Find where the given text appears and provide that cell's center as (x, y) coordinate. 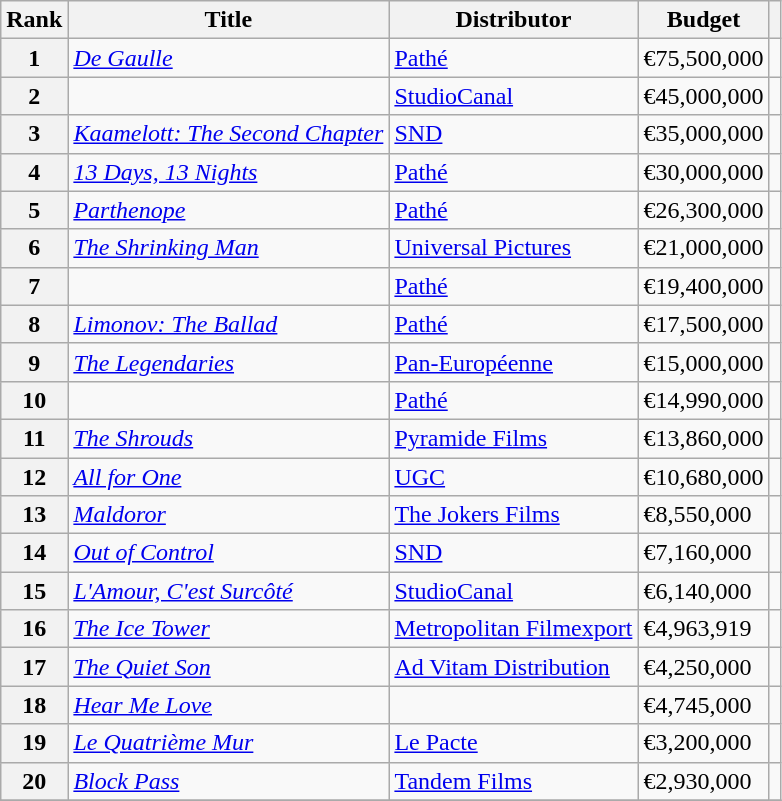
€10,680,000 (704, 477)
Metropolitan Filmexport (514, 629)
UGC (514, 477)
€26,300,000 (704, 210)
€13,860,000 (704, 438)
Le Quatrième Mur (228, 743)
7 (34, 286)
2 (34, 96)
€19,400,000 (704, 286)
Rank (34, 20)
Pan-Européenne (514, 362)
Kaamelott: The Second Chapter (228, 134)
€17,500,000 (704, 324)
€4,963,919 (704, 629)
Distributor (514, 20)
Title (228, 20)
The Shrouds (228, 438)
5 (34, 210)
12 (34, 477)
20 (34, 781)
18 (34, 705)
The Quiet Son (228, 667)
13 (34, 515)
€2,930,000 (704, 781)
€45,000,000 (704, 96)
Tandem Films (514, 781)
The Jokers Films (514, 515)
14 (34, 553)
€8,550,000 (704, 515)
The Shrinking Man (228, 248)
Limonov: The Ballad (228, 324)
8 (34, 324)
€15,000,000 (704, 362)
4 (34, 172)
Universal Pictures (514, 248)
De Gaulle (228, 58)
The Legendaries (228, 362)
€4,745,000 (704, 705)
€4,250,000 (704, 667)
6 (34, 248)
Budget (704, 20)
Pyramide Films (514, 438)
Le Pacte (514, 743)
19 (34, 743)
1 (34, 58)
16 (34, 629)
€75,500,000 (704, 58)
€7,160,000 (704, 553)
9 (34, 362)
17 (34, 667)
Hear Me Love (228, 705)
All for One (228, 477)
L'Amour, C'est Surcôté (228, 591)
15 (34, 591)
Block Pass (228, 781)
Parthenope (228, 210)
€21,000,000 (704, 248)
Out of Control (228, 553)
€6,140,000 (704, 591)
€14,990,000 (704, 400)
€3,200,000 (704, 743)
The Ice Tower (228, 629)
11 (34, 438)
3 (34, 134)
Ad Vitam Distribution (514, 667)
€30,000,000 (704, 172)
10 (34, 400)
€35,000,000 (704, 134)
Maldoror (228, 515)
13 Days, 13 Nights (228, 172)
